Detect which cell encompasses the target text, then output its (X, Y) center coordinate. 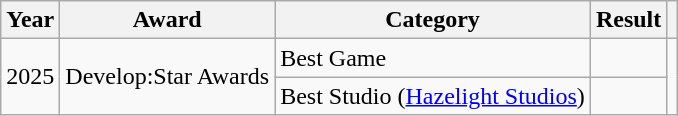
2025 (30, 77)
Best Studio (Hazelight Studios) (433, 96)
Develop:Star Awards (168, 77)
Award (168, 20)
Result (628, 20)
Year (30, 20)
Category (433, 20)
Best Game (433, 58)
